Output the [X, Y] coordinate of the center of the cell containing the given text.  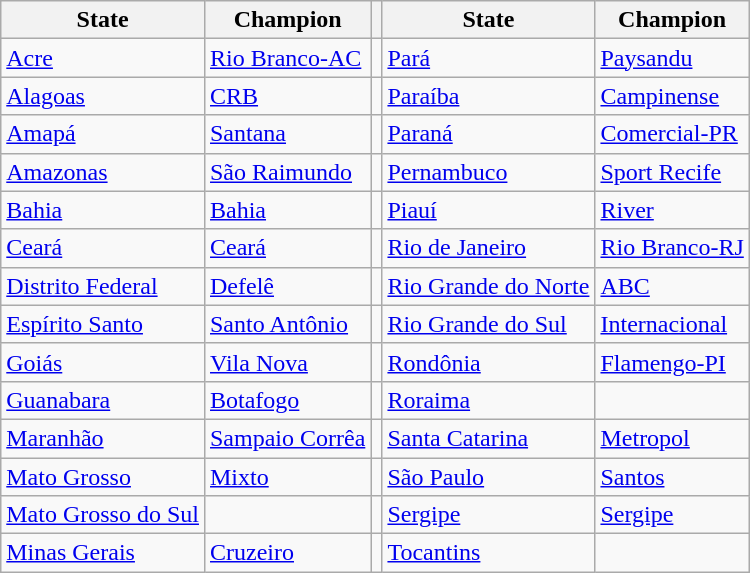
Minas Gerais [103, 553]
Amapá [103, 134]
Flamengo-PI [672, 362]
CRB [287, 96]
River [672, 210]
Santa Catarina [488, 438]
Comercial-PR [672, 134]
Tocantins [488, 553]
Mato Grosso [103, 477]
Espírito Santo [103, 324]
Alagoas [103, 96]
Rio Branco-AC [287, 58]
Mato Grosso do Sul [103, 515]
Mixto [287, 477]
Santo Antônio [287, 324]
Acre [103, 58]
Pernambuco [488, 172]
Defelê [287, 286]
Maranhão [103, 438]
Cruzeiro [287, 553]
Rio Grande do Sul [488, 324]
Guanabara [103, 400]
Rio Branco-RJ [672, 248]
Campinense [672, 96]
Goiás [103, 362]
Vila Nova [287, 362]
Amazonas [103, 172]
Sampaio Corrêa [287, 438]
Piauí [488, 210]
Rio Grande do Norte [488, 286]
ABC [672, 286]
Santana [287, 134]
Pará [488, 58]
Paraíba [488, 96]
Rondônia [488, 362]
Rio de Janeiro [488, 248]
Roraima [488, 400]
Sport Recife [672, 172]
Santos [672, 477]
Paraná [488, 134]
São Paulo [488, 477]
São Raimundo [287, 172]
Metropol [672, 438]
Internacional [672, 324]
Botafogo [287, 400]
Paysandu [672, 58]
Distrito Federal [103, 286]
